Identify which cell holds the provided text, then report its (x, y) central coordinate. 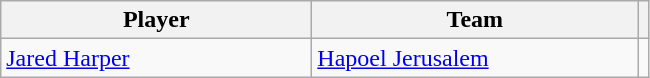
Player (156, 20)
Team (475, 20)
Jared Harper (156, 58)
Hapoel Jerusalem (475, 58)
